Search for the cell housing the specified text and yield its [x, y] center coordinate. 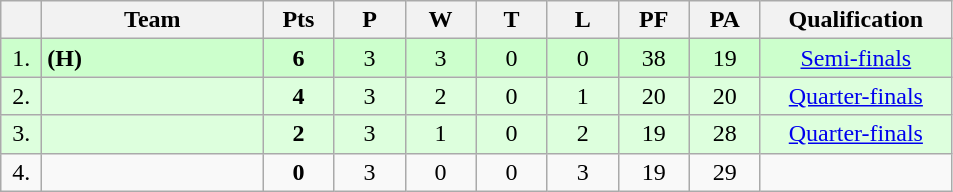
6 [298, 58]
L [582, 20]
(H) [152, 58]
W [440, 20]
2. [22, 96]
PA [724, 20]
T [512, 20]
4 [298, 96]
Qualification [856, 20]
P [370, 20]
3. [22, 134]
4. [22, 172]
1. [22, 58]
29 [724, 172]
Semi-finals [856, 58]
38 [654, 58]
Team [152, 20]
PF [654, 20]
Pts [298, 20]
28 [724, 134]
